From the cell containing the given text, extract its center point as [X, Y] coordinate. 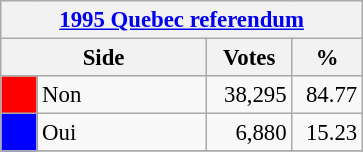
Votes [249, 58]
Non [122, 95]
% [328, 58]
15.23 [328, 133]
38,295 [249, 95]
1995 Quebec referendum [182, 20]
Oui [122, 133]
Side [104, 58]
84.77 [328, 95]
6,880 [249, 133]
